Pinpoint the cell where the given text exists, returning its [x, y] midpoint coordinate. 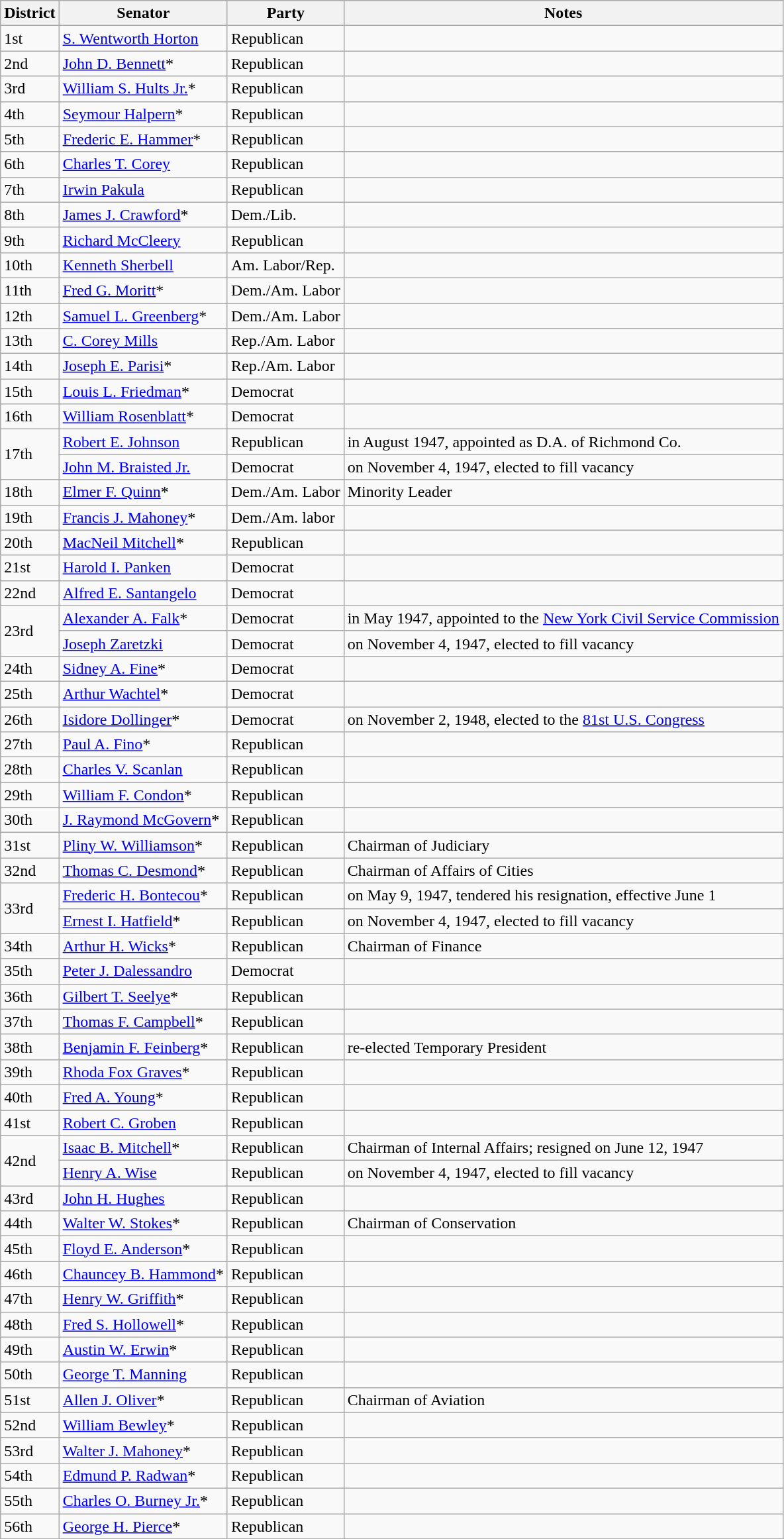
Frederic H. Bontecou* [143, 896]
Chauncey B. Hammond* [143, 1274]
Samuel L. Greenberg* [143, 316]
Benjamin F. Feinberg* [143, 1047]
43rd [30, 1198]
S. Wentworth Horton [143, 38]
45th [30, 1249]
Walter J. Mahoney* [143, 1450]
47th [30, 1299]
3rd [30, 89]
48th [30, 1324]
16th [30, 417]
2nd [30, 64]
Fred A. Young* [143, 1097]
44th [30, 1224]
Chairman of Finance [563, 946]
55th [30, 1501]
49th [30, 1350]
Minority Leader [563, 492]
William S. Hults Jr.* [143, 89]
18th [30, 492]
William Bewley* [143, 1425]
Chairman of Affairs of Cities [563, 871]
Fred G. Moritt* [143, 290]
51st [30, 1400]
25th [30, 694]
37th [30, 1022]
William F. Condon* [143, 795]
Arthur H. Wicks* [143, 946]
Louis L. Friedman* [143, 392]
James J. Crawford* [143, 215]
34th [30, 946]
1st [30, 38]
John D. Bennett* [143, 64]
12th [30, 316]
Thomas C. Desmond* [143, 871]
Walter W. Stokes* [143, 1224]
31st [30, 845]
Rhoda Fox Graves* [143, 1072]
Allen J. Oliver* [143, 1400]
Dem./Lib. [285, 215]
33rd [30, 908]
Elmer F. Quinn* [143, 492]
8th [30, 215]
23rd [30, 631]
11th [30, 290]
in August 1947, appointed as D.A. of Richmond Co. [563, 442]
re-elected Temporary President [563, 1047]
Frederic E. Hammer* [143, 139]
Thomas F. Campbell* [143, 1022]
Notes [563, 13]
26th [30, 719]
38th [30, 1047]
Ernest I. Hatfield* [143, 921]
Charles T. Corey [143, 164]
Pliny W. Williamson* [143, 845]
Dem./Am. labor [285, 517]
29th [30, 795]
Paul A. Fino* [143, 745]
John M. Braisted Jr. [143, 467]
Sidney A. Fine* [143, 668]
35th [30, 971]
Irwin Pakula [143, 189]
in May 1947, appointed to the New York Civil Service Commission [563, 618]
Henry W. Griffith* [143, 1299]
Alfred E. Santangelo [143, 593]
Charles V. Scanlan [143, 770]
41st [30, 1123]
Isidore Dollinger* [143, 719]
on May 9, 1947, tendered his resignation, effective June 1 [563, 896]
on November 2, 1948, elected to the 81st U.S. Congress [563, 719]
Senator [143, 13]
Charles O. Burney Jr.* [143, 1501]
7th [30, 189]
28th [30, 770]
27th [30, 745]
17th [30, 454]
Arthur Wachtel* [143, 694]
14th [30, 366]
Seymour Halpern* [143, 114]
Edmund P. Radwan* [143, 1475]
William Rosenblatt* [143, 417]
John H. Hughes [143, 1198]
40th [30, 1097]
Floyd E. Anderson* [143, 1249]
20th [30, 543]
53rd [30, 1450]
Austin W. Erwin* [143, 1350]
Chairman of Internal Affairs; resigned on June 12, 1947 [563, 1148]
32nd [30, 871]
Fred S. Hollowell* [143, 1324]
MacNeil Mitchell* [143, 543]
Harold I. Panken [143, 568]
42nd [30, 1161]
District [30, 13]
Kenneth Sherbell [143, 265]
Chairman of Aviation [563, 1400]
22nd [30, 593]
Gilbert T. Seelye* [143, 996]
13th [30, 341]
19th [30, 517]
Joseph E. Parisi* [143, 366]
5th [30, 139]
C. Corey Mills [143, 341]
56th [30, 1526]
6th [30, 164]
21st [30, 568]
46th [30, 1274]
George H. Pierce* [143, 1526]
J. Raymond McGovern* [143, 820]
Chairman of Judiciary [563, 845]
36th [30, 996]
Robert E. Johnson [143, 442]
52nd [30, 1425]
Chairman of Conservation [563, 1224]
Peter J. Dalessandro [143, 971]
Francis J. Mahoney* [143, 517]
50th [30, 1375]
Party [285, 13]
54th [30, 1475]
10th [30, 265]
Henry A. Wise [143, 1173]
15th [30, 392]
Am. Labor/Rep. [285, 265]
30th [30, 820]
Richard McCleery [143, 240]
Joseph Zaretzki [143, 643]
Isaac B. Mitchell* [143, 1148]
George T. Manning [143, 1375]
Robert C. Groben [143, 1123]
9th [30, 240]
24th [30, 668]
39th [30, 1072]
Alexander A. Falk* [143, 618]
4th [30, 114]
